Extract the (X, Y) coordinate from the center of the cell holding the provided text.  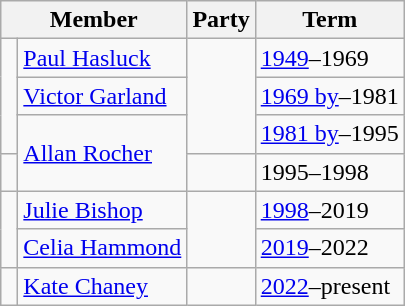
2019–2022 (330, 248)
Term (330, 20)
1969 by–1981 (330, 96)
Member (94, 20)
Julie Bishop (102, 210)
1949–1969 (330, 58)
Allan Rocher (102, 153)
Victor Garland (102, 96)
Paul Hasluck (102, 58)
1981 by–1995 (330, 134)
Celia Hammond (102, 248)
1995–1998 (330, 172)
Party (221, 20)
Kate Chaney (102, 286)
1998–2019 (330, 210)
2022–present (330, 286)
